Capture the cell that displays the provided text and extract its (x, y) central coordinate. 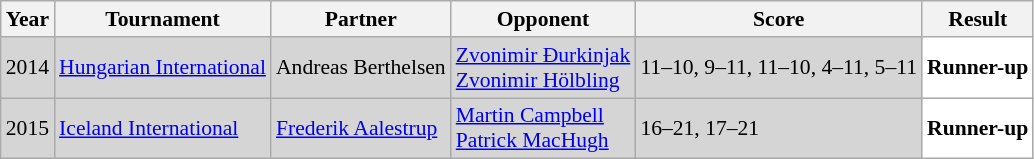
Result (978, 19)
11–10, 9–11, 11–10, 4–11, 5–11 (778, 68)
16–21, 17–21 (778, 128)
2015 (28, 128)
Andreas Berthelsen (361, 68)
Partner (361, 19)
Martin Campbell Patrick MacHugh (544, 128)
Iceland International (162, 128)
2014 (28, 68)
Score (778, 19)
Opponent (544, 19)
Tournament (162, 19)
Hungarian International (162, 68)
Frederik Aalestrup (361, 128)
Zvonimir Đurkinjak Zvonimir Hölbling (544, 68)
Year (28, 19)
